Return [x, y] of the center of cell containing provided text 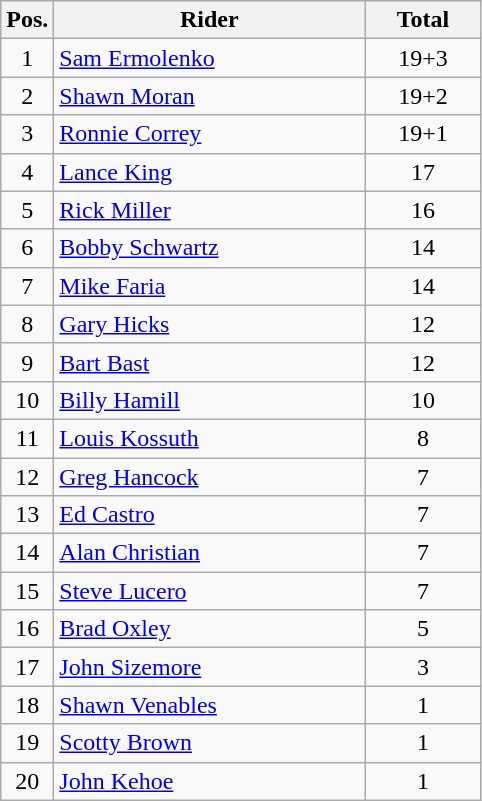
19+1 [423, 134]
Pos. [28, 20]
Steve Lucero [210, 591]
Bobby Schwartz [210, 248]
18 [28, 705]
Mike Faria [210, 286]
2 [28, 96]
13 [28, 515]
19+2 [423, 96]
Bart Bast [210, 362]
Total [423, 20]
19 [28, 743]
Alan Christian [210, 553]
Louis Kossuth [210, 438]
Rider [210, 20]
15 [28, 591]
Ed Castro [210, 515]
9 [28, 362]
Scotty Brown [210, 743]
Sam Ermolenko [210, 58]
19+3 [423, 58]
John Sizemore [210, 667]
4 [28, 172]
Shawn Venables [210, 705]
20 [28, 781]
6 [28, 248]
Rick Miller [210, 210]
Greg Hancock [210, 477]
Ronnie Correy [210, 134]
Shawn Moran [210, 96]
John Kehoe [210, 781]
Billy Hamill [210, 400]
Gary Hicks [210, 324]
11 [28, 438]
Brad Oxley [210, 629]
Lance King [210, 172]
